Extract the (x, y) coordinate from the center of the cell holding the provided text.  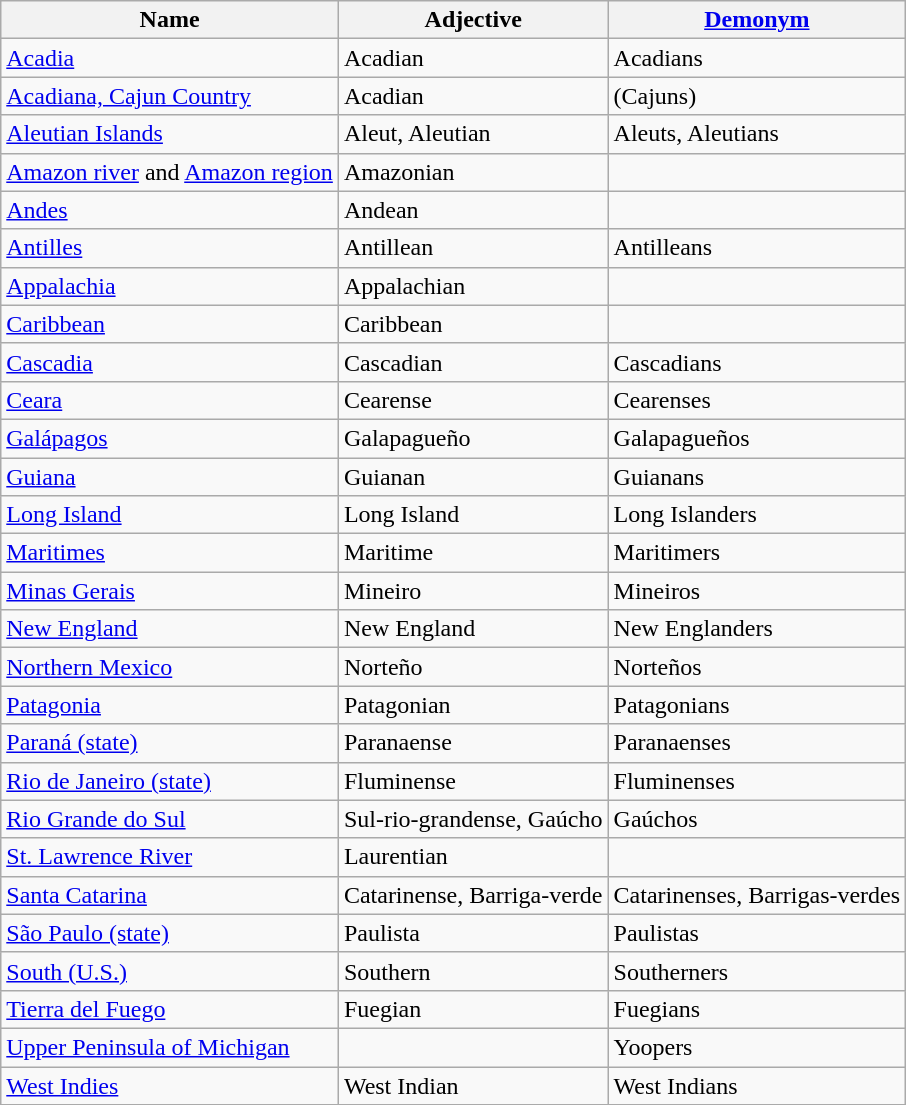
New Englanders (757, 629)
Antilleans (757, 248)
Guianan (473, 477)
Catarinenses, Barrigas-verdes (757, 895)
Cascadian (473, 362)
Fuegians (757, 1009)
Paulistas (757, 933)
South (U.S.) (170, 971)
Long Islanders (757, 515)
Cascadia (170, 362)
Catarinense, Barriga-verde (473, 895)
Paranaenses (757, 743)
Norteño (473, 667)
Mineiros (757, 591)
Antillean (473, 248)
Maritimers (757, 553)
Gaúchos (757, 819)
Santa Catarina (170, 895)
Tierra del Fuego (170, 1009)
Antilles (170, 248)
Northern Mexico (170, 667)
Fuegian (473, 1009)
Acadiana, Cajun Country (170, 96)
Mineiro (473, 591)
Patagonia (170, 705)
Laurentian (473, 857)
Sul-rio-grandense, Gaúcho (473, 819)
Galapagueños (757, 438)
Rio de Janeiro (state) (170, 781)
Aleut, Aleutian (473, 134)
Aleuts, Aleutians (757, 134)
Maritime (473, 553)
Cearense (473, 400)
Paranaense (473, 743)
West Indians (757, 1085)
Appalachia (170, 286)
Aleutian Islands (170, 134)
Upper Peninsula of Michigan (170, 1047)
Name (170, 20)
Paraná (state) (170, 743)
Fluminenses (757, 781)
Demonym (757, 20)
Cearenses (757, 400)
Amazon river and Amazon region (170, 172)
Norteños (757, 667)
West Indies (170, 1085)
Acadians (757, 58)
Fluminense (473, 781)
Yoopers (757, 1047)
Appalachian (473, 286)
Andes (170, 210)
West Indian (473, 1085)
Cascadians (757, 362)
Galápagos (170, 438)
Patagonians (757, 705)
Maritimes (170, 553)
(Cajuns) (757, 96)
Minas Gerais (170, 591)
Ceara (170, 400)
Patagonian (473, 705)
Amazonian (473, 172)
Guiana (170, 477)
Rio Grande do Sul (170, 819)
St. Lawrence River (170, 857)
Guianans (757, 477)
Andean (473, 210)
Southern (473, 971)
Paulista (473, 933)
Acadia (170, 58)
Galapagueño (473, 438)
Southerners (757, 971)
São Paulo (state) (170, 933)
Adjective (473, 20)
